Detect which cell encompasses the target text, then output its (X, Y) center coordinate. 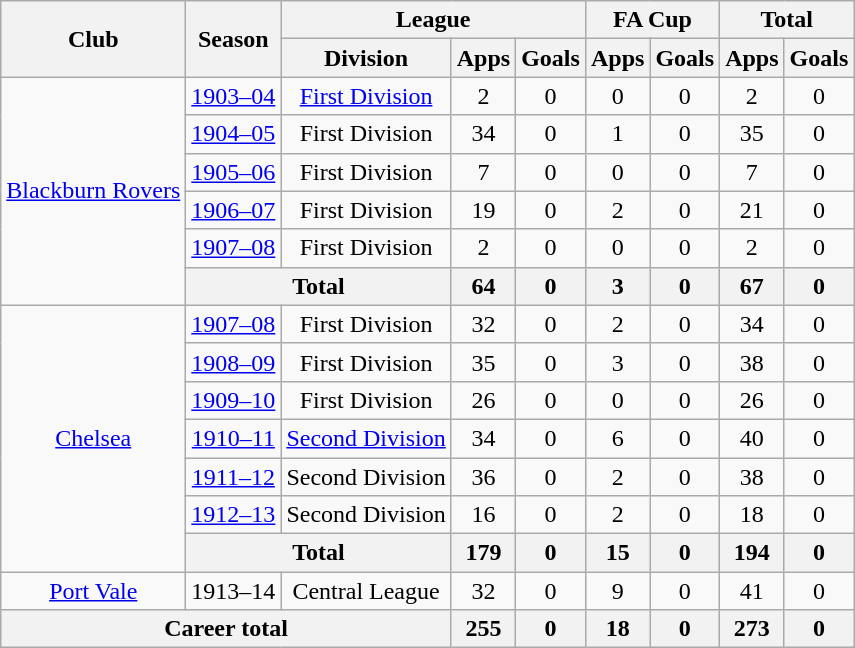
255 (483, 629)
Central League (366, 591)
1910–11 (234, 438)
36 (483, 477)
1 (617, 134)
Port Vale (94, 591)
1903–04 (234, 96)
19 (483, 210)
1913–14 (234, 591)
1905–06 (234, 172)
194 (752, 553)
1906–07 (234, 210)
Chelsea (94, 438)
64 (483, 286)
1909–10 (234, 400)
1911–12 (234, 477)
Career total (226, 629)
41 (752, 591)
Division (366, 58)
16 (483, 515)
15 (617, 553)
9 (617, 591)
Club (94, 39)
21 (752, 210)
1908–09 (234, 362)
179 (483, 553)
6 (617, 438)
1904–05 (234, 134)
FA Cup (652, 20)
1912–13 (234, 515)
League (434, 20)
67 (752, 286)
273 (752, 629)
40 (752, 438)
Season (234, 39)
Blackburn Rovers (94, 191)
